Return the (x, y) coordinate for the center point of the cell that contains the specified text.  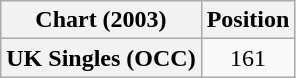
UK Singles (OCC) (101, 58)
161 (248, 58)
Position (248, 20)
Chart (2003) (101, 20)
